Search for the cell housing the specified text and yield its [X, Y] center coordinate. 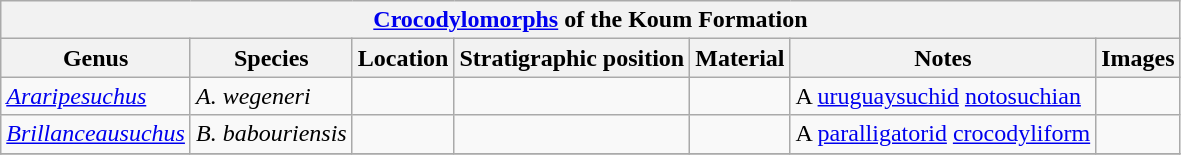
A. wegeneri [271, 96]
Crocodylomorphs of the Koum Formation [590, 20]
Location [403, 58]
Material [740, 58]
Genus [96, 58]
Stratigraphic position [572, 58]
A paralligatorid crocodyliform [943, 134]
B. babouriensis [271, 134]
Notes [943, 58]
Brillanceausuchus [96, 134]
Araripesuchus [96, 96]
A uruguaysuchid notosuchian [943, 96]
Species [271, 58]
Images [1138, 58]
